For the text-containing cell, return its midpoint in (x, y) coordinate format. 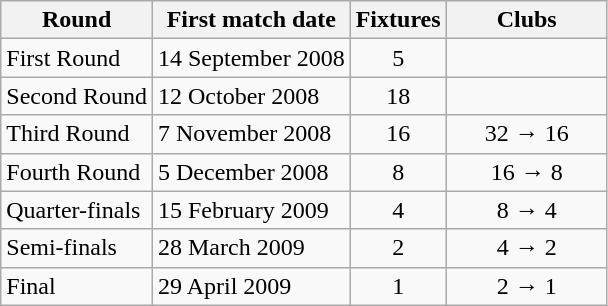
14 September 2008 (251, 58)
29 April 2009 (251, 286)
5 (398, 58)
Fixtures (398, 20)
4 (398, 210)
12 October 2008 (251, 96)
8 → 4 (526, 210)
1 (398, 286)
Round (77, 20)
2 → 1 (526, 286)
Second Round (77, 96)
7 November 2008 (251, 134)
Semi-finals (77, 248)
18 (398, 96)
5 December 2008 (251, 172)
16 (398, 134)
First Round (77, 58)
Third Round (77, 134)
Quarter-finals (77, 210)
Clubs (526, 20)
28 March 2009 (251, 248)
4 → 2 (526, 248)
8 (398, 172)
Fourth Round (77, 172)
2 (398, 248)
Final (77, 286)
32 → 16 (526, 134)
First match date (251, 20)
15 February 2009 (251, 210)
16 → 8 (526, 172)
